Pinpoint the cell where the given text exists, returning its [X, Y] midpoint coordinate. 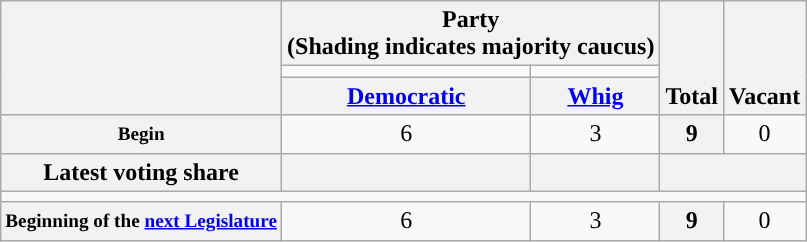
Begin [142, 134]
Latest voting share [142, 172]
Democratic [406, 96]
Beginning of the next Legislature [142, 221]
Total [692, 58]
Party (Shading indicates majority caucus) [471, 34]
Vacant [764, 58]
Whig [596, 96]
